Pinpoint the cell where the given text exists, returning its (X, Y) midpoint coordinate. 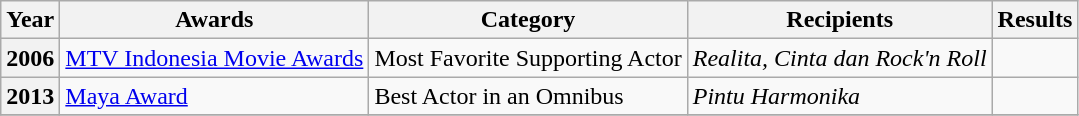
MTV Indonesia Movie Awards (214, 58)
Category (528, 20)
Recipients (840, 20)
Results (1035, 20)
Most Favorite Supporting Actor (528, 58)
Best Actor in an Omnibus (528, 96)
Awards (214, 20)
Pintu Harmonika (840, 96)
2013 (30, 96)
Realita, Cinta dan Rock'n Roll (840, 58)
2006 (30, 58)
Maya Award (214, 96)
Year (30, 20)
